Detect which cell encompasses the target text, then output its [x, y] center coordinate. 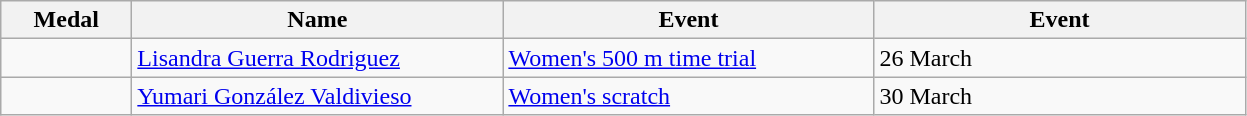
Medal [66, 20]
26 March [1060, 58]
Women's scratch [688, 96]
Women's 500 m time trial [688, 58]
Name [318, 20]
30 March [1060, 96]
Lisandra Guerra Rodriguez [318, 58]
Yumari González Valdivieso [318, 96]
